Find where the given text appears and provide that cell's center as (X, Y) coordinate. 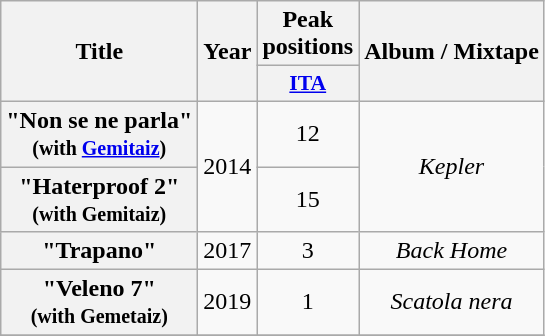
15 (308, 198)
Back Home (452, 251)
2019 (228, 302)
2017 (228, 251)
1 (308, 302)
Scatola nera (452, 302)
Album / Mixtape (452, 52)
"Veleno 7"(with Gemetaiz) (100, 302)
Year (228, 52)
3 (308, 251)
Kepler (452, 166)
Peak positions (308, 34)
12 (308, 134)
Title (100, 52)
2014 (228, 166)
"Haterproof 2" (with Gemitaiz) (100, 198)
"Trapano" (100, 251)
ITA (308, 84)
"Non se ne parla" (with Gemitaiz) (100, 134)
